Determine the (x, y) coordinate at the center of the cell enclosing the given text.  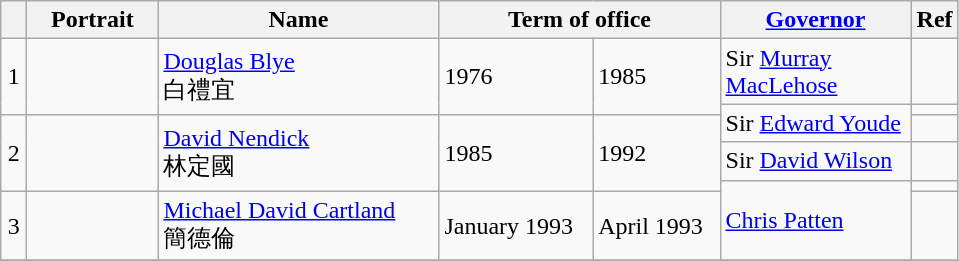
David Nendick林定國 (298, 153)
2 (14, 153)
Chris Patten (816, 220)
Governor (816, 20)
Douglas Blye白禮宜 (298, 77)
1992 (656, 153)
Michael David Cartland簡德倫 (298, 226)
Portrait (92, 20)
April 1993 (656, 226)
Ref (934, 20)
January 1993 (516, 226)
Name (298, 20)
Sir David Wilson (816, 161)
Sir Murray MacLehose (816, 72)
3 (14, 226)
Term of office (580, 20)
Sir Edward Youde (816, 123)
1976 (516, 77)
1 (14, 77)
